Capture the cell that displays the provided text and extract its [x, y] central coordinate. 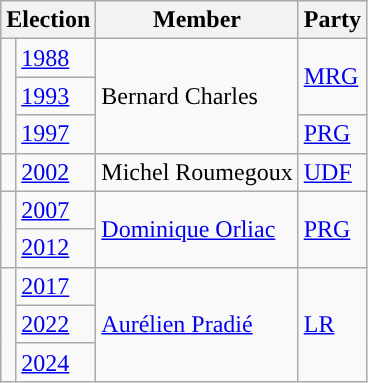
2012 [56, 248]
Party [332, 20]
Dominique Orliac [197, 229]
2007 [56, 210]
LR [332, 324]
2024 [56, 362]
2017 [56, 286]
Michel Roumegoux [197, 172]
2022 [56, 324]
Election [48, 20]
Member [197, 20]
1997 [56, 134]
MRG [332, 77]
Bernard Charles [197, 96]
UDF [332, 172]
1988 [56, 58]
2002 [56, 172]
1993 [56, 96]
Aurélien Pradié [197, 324]
